Determine the [x, y] coordinate at the center of the cell enclosing the given text.  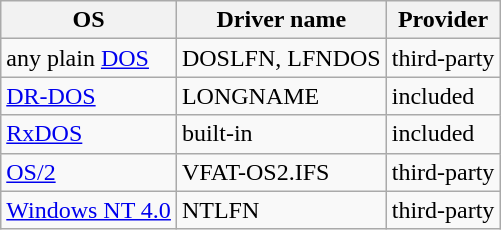
built-in [281, 134]
Provider [443, 20]
NTLFN [281, 210]
any plain DOS [89, 58]
DOSLFN, LFNDOS [281, 58]
OS/2 [89, 172]
DR-DOS [89, 96]
OS [89, 20]
Driver name [281, 20]
VFAT-OS2.IFS [281, 172]
RxDOS [89, 134]
LONGNAME [281, 96]
Windows NT 4.0 [89, 210]
